Return the [x, y] coordinate for the center point of the cell that contains the specified text.  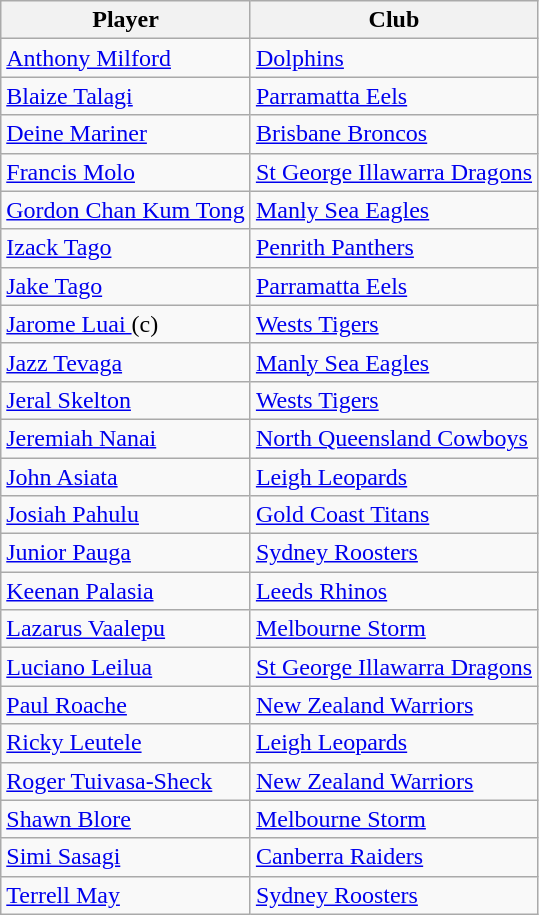
Jarome Luai (c) [126, 324]
Gold Coast Titans [394, 515]
John Asiata [126, 477]
North Queensland Cowboys [394, 438]
Leeds Rhinos [394, 591]
Izack Tago [126, 248]
Jeremiah Nanai [126, 438]
Anthony Milford [126, 58]
Junior Pauga [126, 553]
Jazz Tevaga [126, 362]
Brisbane Broncos [394, 134]
Roger Tuivasa-Sheck [126, 781]
Penrith Panthers [394, 248]
Simi Sasagi [126, 857]
Josiah Pahulu [126, 515]
Player [126, 20]
Luciano Leilua [126, 667]
Paul Roache [126, 705]
Deine Mariner [126, 134]
Keenan Palasia [126, 591]
Blaize Talagi [126, 96]
Club [394, 20]
Ricky Leutele [126, 743]
Lazarus Vaalepu [126, 629]
Canberra Raiders [394, 857]
Terrell May [126, 895]
Jeral Skelton [126, 400]
Dolphins [394, 58]
Gordon Chan Kum Tong [126, 210]
Francis Molo [126, 172]
Jake Tago [126, 286]
Shawn Blore [126, 819]
